Scan for the cell matching the given text and deliver its [x, y] coordinate at center. 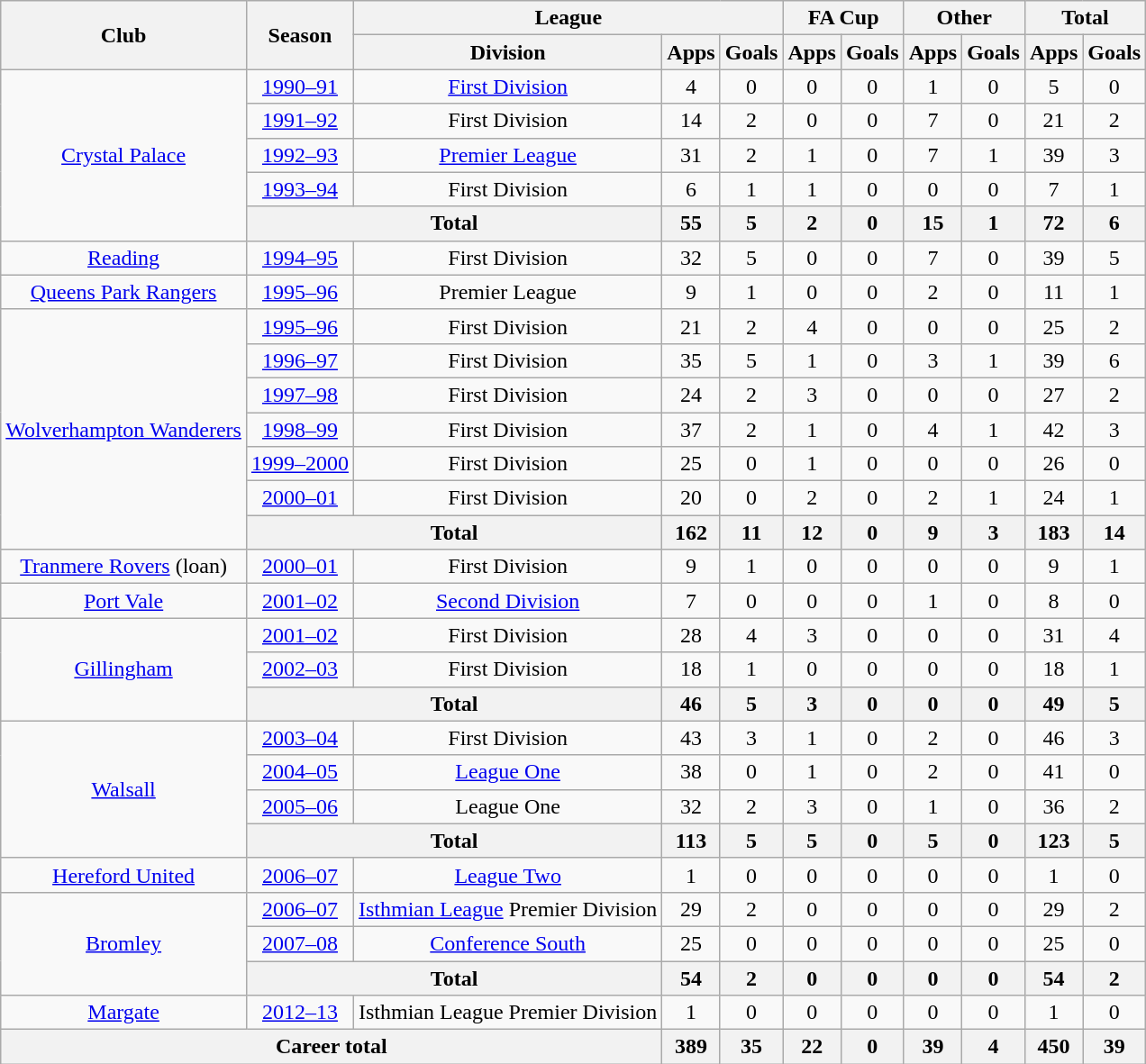
42 [1053, 430]
Division [507, 52]
22 [812, 1047]
Gillingham [124, 669]
Wolverhampton Wanderers [124, 429]
1999–2000 [299, 464]
8 [1053, 601]
Tranmere Rovers (loan) [124, 567]
Second Division [507, 601]
20 [691, 498]
1998–99 [299, 430]
55 [691, 223]
183 [1053, 532]
Reading [124, 258]
Margate [124, 1013]
1991–92 [299, 121]
15 [932, 223]
1993–94 [299, 189]
Hereford United [124, 875]
League Two [507, 875]
2003–04 [299, 738]
123 [1053, 841]
113 [691, 841]
Queens Park Rangers [124, 292]
1997–98 [299, 395]
27 [1053, 395]
26 [1053, 464]
43 [691, 738]
1990–91 [299, 86]
162 [691, 532]
Club [124, 35]
72 [1053, 223]
Career total [332, 1047]
36 [1053, 806]
49 [1053, 704]
1996–97 [299, 360]
Bromley [124, 943]
2012–13 [299, 1013]
Port Vale [124, 601]
Season [299, 35]
450 [1053, 1047]
1994–95 [299, 258]
2002–03 [299, 669]
2007–08 [299, 943]
37 [691, 430]
2005–06 [299, 806]
League [568, 18]
Conference South [507, 943]
2004–05 [299, 772]
Walsall [124, 789]
41 [1053, 772]
389 [691, 1047]
38 [691, 772]
28 [691, 635]
Other [964, 18]
12 [812, 532]
Crystal Palace [124, 155]
FA Cup [843, 18]
1992–93 [299, 155]
